Determine the [X, Y] coordinate at the center of the cell enclosing the given text.  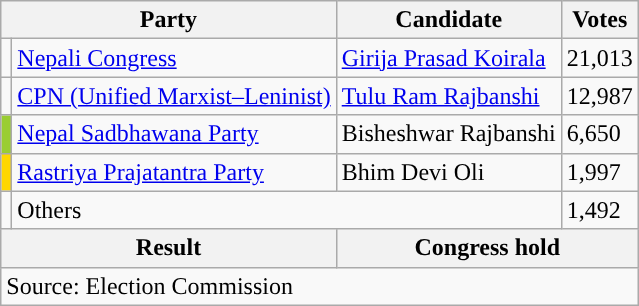
Bisheshwar Rajbanshi [448, 134]
Source: Election Commission [320, 286]
12,987 [600, 96]
1,997 [600, 172]
6,650 [600, 134]
Others [286, 210]
Candidate [448, 20]
Bhim Devi Oli [448, 172]
21,013 [600, 58]
Result [168, 248]
Votes [600, 20]
Party [168, 20]
Rastriya Prajatantra Party [174, 172]
CPN (Unified Marxist–Leninist) [174, 96]
Congress hold [487, 248]
1,492 [600, 210]
Nepal Sadbhawana Party [174, 134]
Girija Prasad Koirala [448, 58]
Nepali Congress [174, 58]
Tulu Ram Rajbanshi [448, 96]
